Return [X, Y] of the center of cell containing provided text 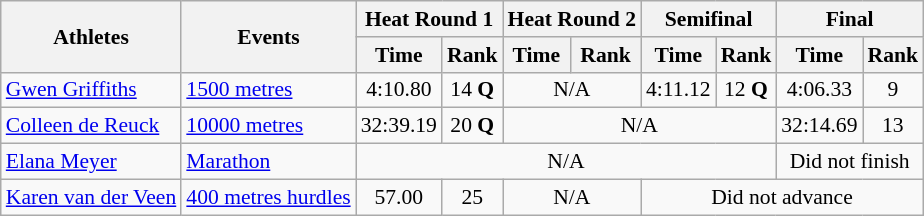
4:10.80 [399, 90]
25 [472, 197]
20 Q [472, 126]
Elana Meyer [92, 162]
Heat Round 1 [430, 19]
Final [850, 19]
4:06.33 [819, 90]
32:39.19 [399, 126]
Semifinal [708, 19]
57.00 [399, 197]
Events [268, 36]
Colleen de Reuck [92, 126]
32:14.69 [819, 126]
14 Q [472, 90]
10000 metres [268, 126]
Marathon [268, 162]
1500 metres [268, 90]
Did not finish [850, 162]
Did not advance [782, 197]
Heat Round 2 [572, 19]
13 [894, 126]
9 [894, 90]
4:11.12 [678, 90]
400 metres hurdles [268, 197]
Karen van der Veen [92, 197]
Gwen Griffiths [92, 90]
Athletes [92, 36]
12 Q [746, 90]
